Find where the given text appears and provide that cell's center as [X, Y] coordinate. 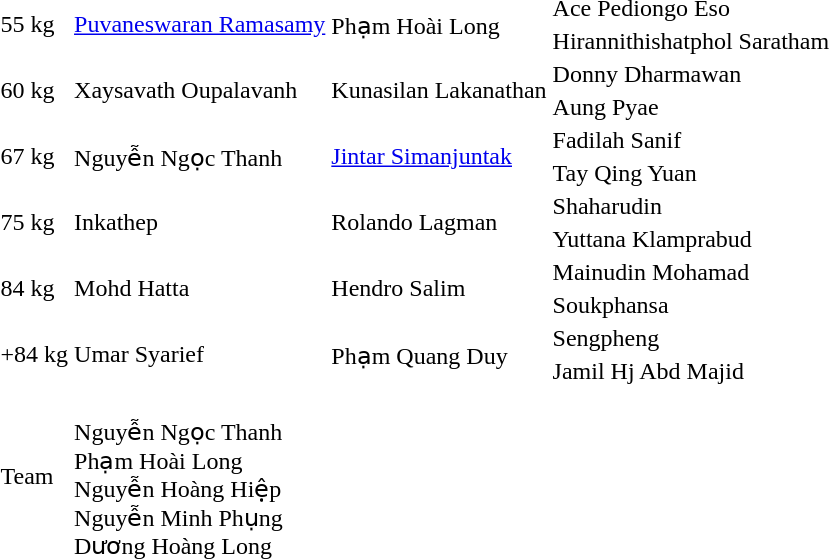
Xaysavath Oupalavanh [200, 90]
Mohd Hatta [200, 288]
Nguyễn Ngọc Thanh [200, 156]
Umar Syarief [200, 354]
Kunasilan Lakanathan [439, 90]
Inkathep [200, 222]
Hendro Salim [439, 288]
Phạm Quang Duy [439, 354]
Rolando Lagman [439, 222]
Jintar Simanjuntak [439, 156]
